Scan for the cell matching the given text and deliver its (X, Y) coordinate at center. 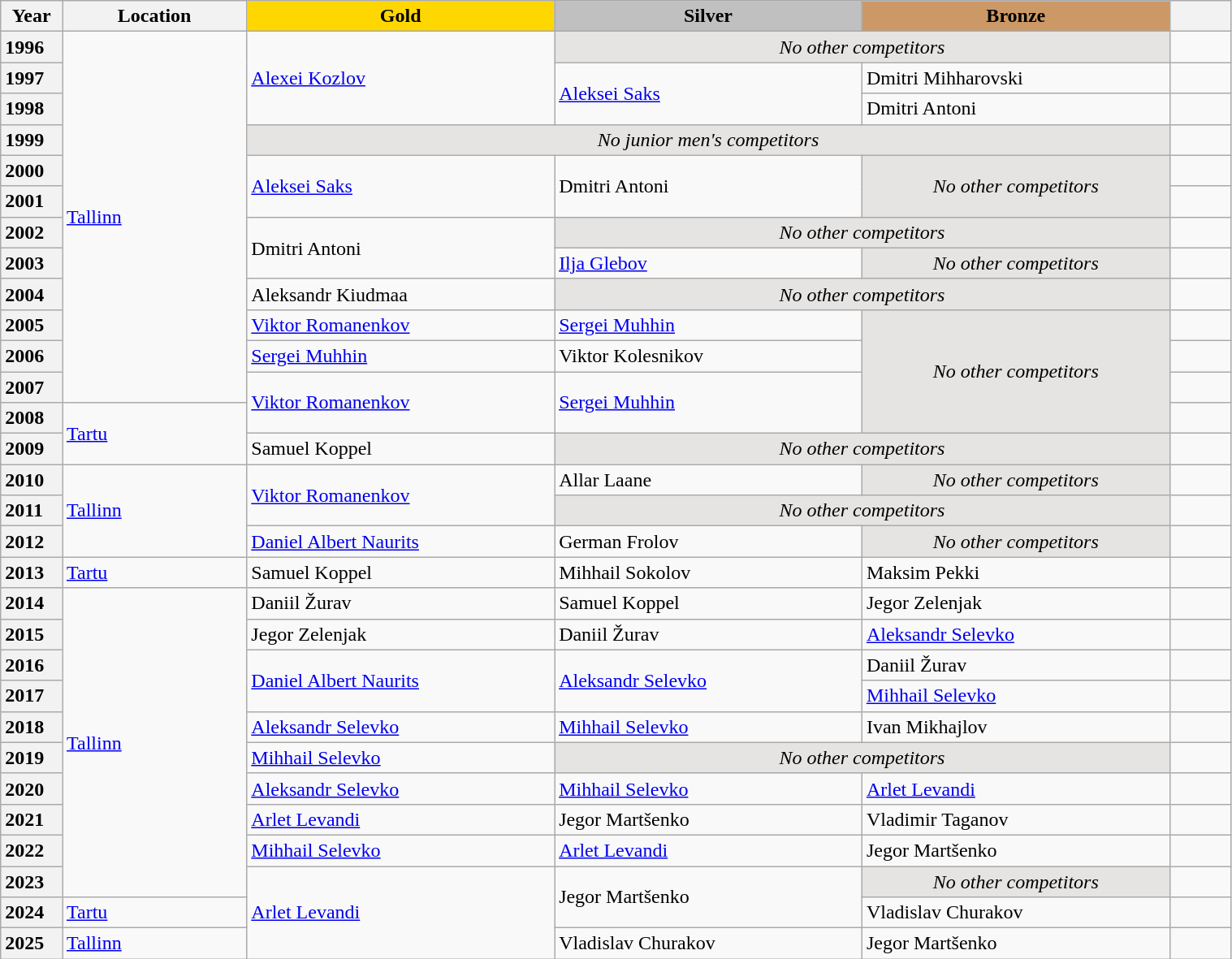
2013 (32, 572)
2001 (32, 201)
2018 (32, 727)
1996 (32, 47)
2023 (32, 881)
2000 (32, 171)
Maksim Pekki (1015, 572)
2015 (32, 634)
Mihhail Sokolov (708, 572)
2014 (32, 603)
Aleksandr Kiudmaa (401, 294)
2011 (32, 511)
1999 (32, 140)
2024 (32, 913)
2022 (32, 850)
Year (32, 16)
2009 (32, 449)
Silver (708, 16)
Ilja Glebov (708, 263)
Vladimir Taganov (1015, 819)
German Frolov (708, 542)
Bronze (1015, 16)
2008 (32, 418)
2025 (32, 944)
2007 (32, 387)
1997 (32, 78)
Ivan Mikhajlov (1015, 727)
Location (154, 16)
2019 (32, 758)
2003 (32, 263)
Alexei Kozlov (401, 78)
2017 (32, 696)
Dmitri Mihharovski (1015, 78)
Allar Laane (708, 480)
No junior men's competitors (708, 140)
2002 (32, 232)
2020 (32, 788)
2005 (32, 325)
Viktor Kolesnikov (708, 356)
2010 (32, 480)
2021 (32, 819)
2004 (32, 294)
1998 (32, 109)
2006 (32, 356)
Gold (401, 16)
2016 (32, 665)
2012 (32, 542)
